Determine the (X, Y) coordinate at the center of the cell enclosing the given text.  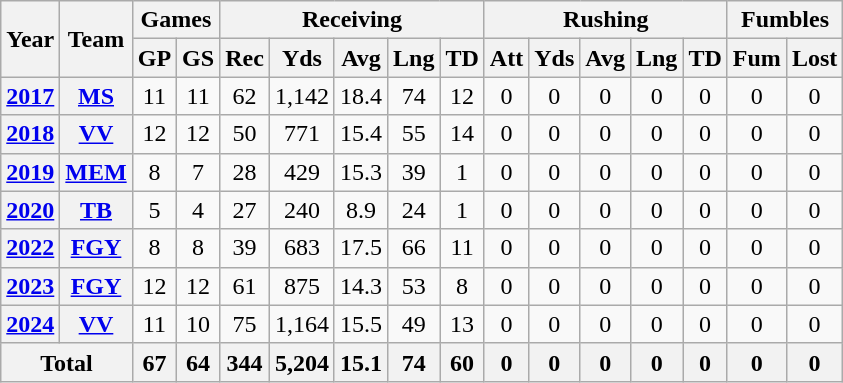
Fumbles (784, 20)
67 (154, 362)
15.3 (360, 172)
62 (245, 96)
2024 (30, 324)
875 (302, 286)
2018 (30, 134)
MEM (96, 172)
Year (30, 39)
66 (413, 248)
60 (462, 362)
28 (245, 172)
240 (302, 210)
10 (198, 324)
13 (462, 324)
7 (198, 172)
61 (245, 286)
Fum (756, 58)
Games (176, 20)
18.4 (360, 96)
1,164 (302, 324)
Team (96, 39)
Att (506, 58)
53 (413, 286)
GP (154, 58)
55 (413, 134)
8.9 (360, 210)
GS (198, 58)
Total (66, 362)
14.3 (360, 286)
Lost (814, 58)
5 (154, 210)
50 (245, 134)
24 (413, 210)
27 (245, 210)
14 (462, 134)
64 (198, 362)
Rec (245, 58)
TB (96, 210)
17.5 (360, 248)
15.4 (360, 134)
15.5 (360, 324)
MS (96, 96)
5,204 (302, 362)
2022 (30, 248)
771 (302, 134)
429 (302, 172)
2020 (30, 210)
75 (245, 324)
1,142 (302, 96)
49 (413, 324)
2019 (30, 172)
683 (302, 248)
Rushing (606, 20)
15.1 (360, 362)
Receiving (352, 20)
2023 (30, 286)
344 (245, 362)
4 (198, 210)
2017 (30, 96)
